For the text-containing cell, return its midpoint in [X, Y] coordinate format. 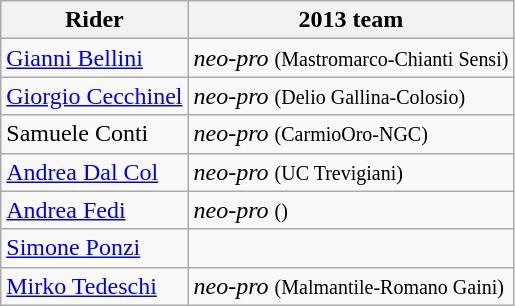
neo-pro (Delio Gallina-Colosio) [351, 96]
2013 team [351, 20]
neo-pro () [351, 210]
neo-pro (UC Trevigiani) [351, 172]
Giorgio Cecchinel [94, 96]
Simone Ponzi [94, 248]
neo-pro (Mastromarco-Chianti Sensi) [351, 58]
Samuele Conti [94, 134]
Gianni Bellini [94, 58]
Rider [94, 20]
neo-pro (CarmioOro-NGC) [351, 134]
Mirko Tedeschi [94, 286]
Andrea Fedi [94, 210]
neo-pro (Malmantile-Romano Gaini) [351, 286]
Andrea Dal Col [94, 172]
